Capture the cell that displays the provided text and extract its [X, Y] central coordinate. 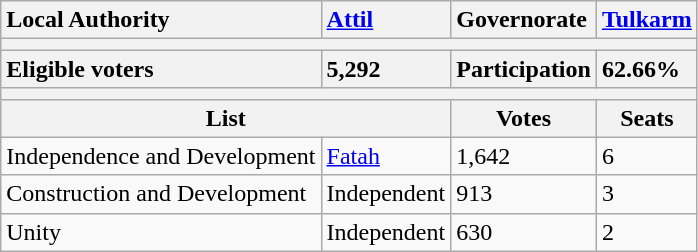
Governorate [524, 20]
3 [646, 194]
2 [646, 232]
Independence and Development [161, 156]
913 [524, 194]
Attil [386, 20]
Seats [646, 118]
62.66% [646, 69]
Votes [524, 118]
Unity [161, 232]
Construction and Development [161, 194]
5,292 [386, 69]
1,642 [524, 156]
630 [524, 232]
Participation [524, 69]
Local Authority [161, 20]
Tulkarm [646, 20]
Eligible voters [161, 69]
6 [646, 156]
Fatah [386, 156]
List [226, 118]
